Find where the given text appears and provide that cell's center as (x, y) coordinate. 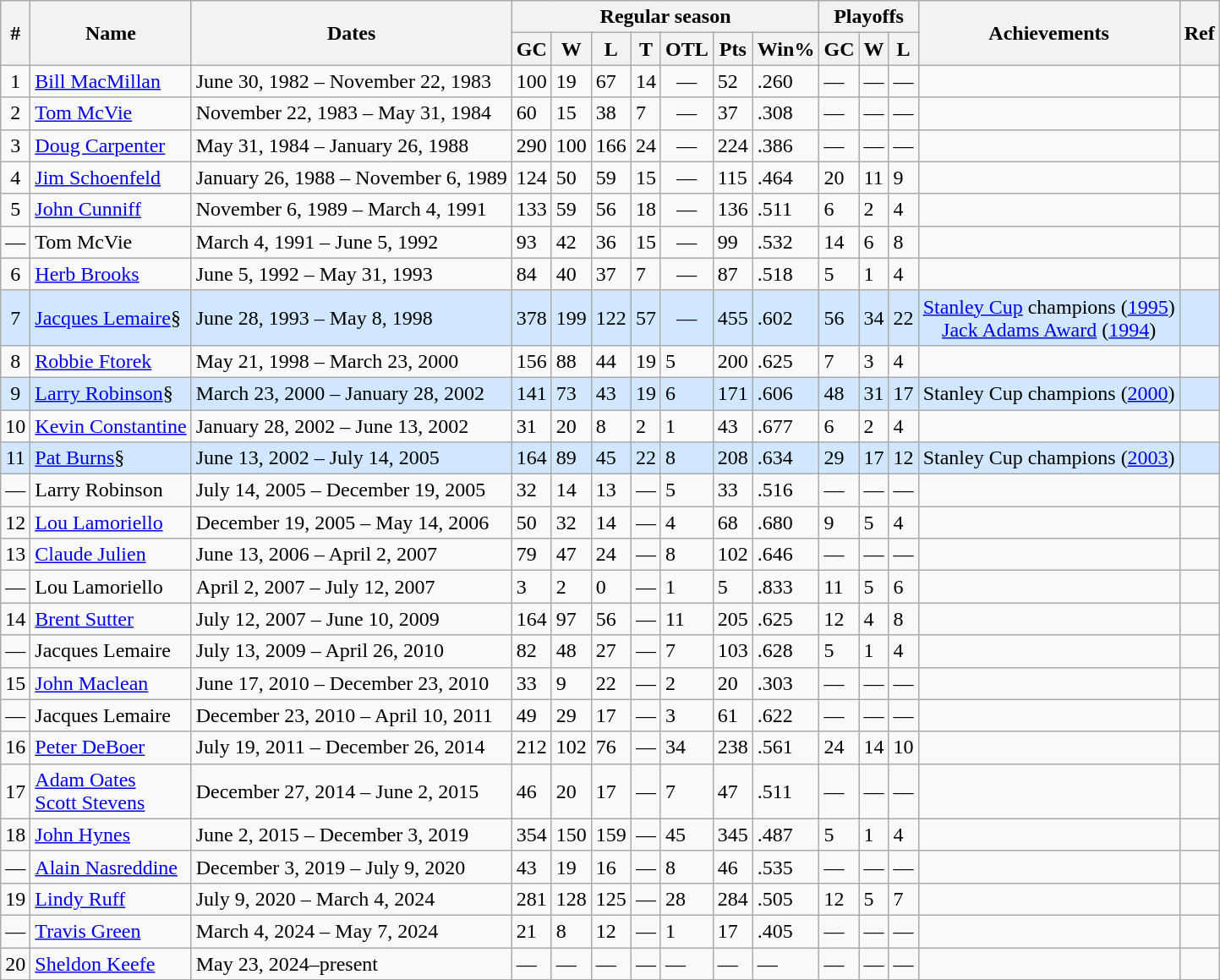
December 19, 2005 – May 14, 2006 (352, 523)
Pts (732, 49)
57 (646, 318)
Lindy Ruff (111, 899)
354 (531, 835)
Stanley Cup champions (1995)Jack Adams Award (1994) (1048, 318)
89 (572, 458)
January 28, 2002 – June 13, 2002 (352, 425)
July 9, 2020 – March 4, 2024 (352, 899)
.535 (786, 867)
.518 (786, 274)
87 (732, 274)
.622 (786, 715)
Ref (1199, 33)
Brent Sutter (111, 619)
61 (732, 715)
455 (732, 318)
60 (531, 113)
208 (732, 458)
44 (610, 361)
Travis Green (111, 931)
150 (572, 835)
Stanley Cup champions (2003) (1048, 458)
June 2, 2015 – December 3, 2019 (352, 835)
200 (732, 361)
Jacques Lemaire§ (111, 318)
42 (572, 242)
Alain Nasreddine (111, 867)
Regular season (665, 17)
82 (531, 651)
38 (610, 113)
Pat Burns§ (111, 458)
Dates (352, 33)
June 30, 1982 – November 22, 1983 (352, 81)
141 (531, 393)
July 19, 2011 – December 26, 2014 (352, 747)
December 3, 2019 – July 9, 2020 (352, 867)
199 (572, 318)
159 (610, 835)
July 14, 2005 – December 19, 2005 (352, 490)
Larry Robinson (111, 490)
.505 (786, 899)
Larry Robinson§ (111, 393)
128 (572, 899)
.260 (786, 81)
May 23, 2024–present (352, 963)
July 12, 2007 – June 10, 2009 (352, 619)
224 (732, 145)
133 (531, 210)
171 (732, 393)
73 (572, 393)
.561 (786, 747)
T (646, 49)
.634 (786, 458)
93 (531, 242)
378 (531, 318)
Adam OatesScott Stevens (111, 791)
December 27, 2014 – June 2, 2015 (352, 791)
Playoffs (869, 17)
December 23, 2010 – April 10, 2011 (352, 715)
.628 (786, 651)
April 2, 2007 – July 12, 2007 (352, 587)
John Maclean (111, 683)
.303 (786, 683)
Herb Brooks (111, 274)
Jim Schoenfeld (111, 178)
.680 (786, 523)
Robbie Ftorek (111, 361)
June 28, 1993 – May 8, 1998 (352, 318)
290 (531, 145)
97 (572, 619)
27 (610, 651)
.646 (786, 555)
John Hynes (111, 835)
.516 (786, 490)
Name (111, 33)
76 (610, 747)
Peter DeBoer (111, 747)
# (15, 33)
166 (610, 145)
136 (732, 210)
.532 (786, 242)
June 13, 2006 – April 2, 2007 (352, 555)
March 4, 1991 – June 5, 1992 (352, 242)
115 (732, 178)
May 21, 1998 – March 23, 2000 (352, 361)
36 (610, 242)
49 (531, 715)
May 31, 1984 – January 26, 1988 (352, 145)
79 (531, 555)
June 5, 1992 – May 31, 1993 (352, 274)
52 (732, 81)
.833 (786, 587)
21 (531, 931)
Stanley Cup champions (2000) (1048, 393)
68 (732, 523)
238 (732, 747)
281 (531, 899)
Doug Carpenter (111, 145)
84 (531, 274)
156 (531, 361)
March 23, 2000 – January 28, 2002 (352, 393)
122 (610, 318)
345 (732, 835)
Claude Julien (111, 555)
Kevin Constantine (111, 425)
Sheldon Keefe (111, 963)
June 17, 2010 – December 23, 2010 (352, 683)
June 13, 2002 – July 14, 2005 (352, 458)
205 (732, 619)
OTL (687, 49)
40 (572, 274)
0 (610, 587)
125 (610, 899)
67 (610, 81)
88 (572, 361)
99 (732, 242)
November 22, 1983 – May 31, 1984 (352, 113)
January 26, 1988 – November 6, 1989 (352, 178)
284 (732, 899)
103 (732, 651)
Achievements (1048, 33)
.308 (786, 113)
John Cunniff (111, 210)
.405 (786, 931)
.487 (786, 835)
Bill MacMillan (111, 81)
.677 (786, 425)
.386 (786, 145)
.464 (786, 178)
.602 (786, 318)
124 (531, 178)
November 6, 1989 – March 4, 1991 (352, 210)
28 (687, 899)
.606 (786, 393)
212 (531, 747)
Win% (786, 49)
July 13, 2009 – April 26, 2010 (352, 651)
March 4, 2024 – May 7, 2024 (352, 931)
